Return the (X, Y) coordinate for the center point of the cell that contains the specified text.  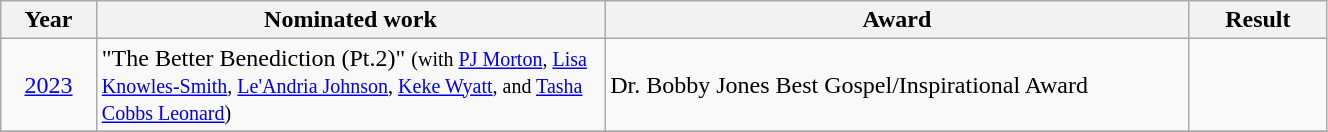
Year (49, 20)
Nominated work (350, 20)
"The Better Benediction (Pt.2)" (with PJ Morton, Lisa Knowles-Smith, Le'Andria Johnson, Keke Wyatt, and Tasha Cobbs Leonard) (350, 85)
Result (1258, 20)
Award (898, 20)
Dr. Bobby Jones Best Gospel/Inspirational Award (898, 85)
2023 (49, 85)
